Locate the cell with the specified text and output its [x, y] center coordinate. 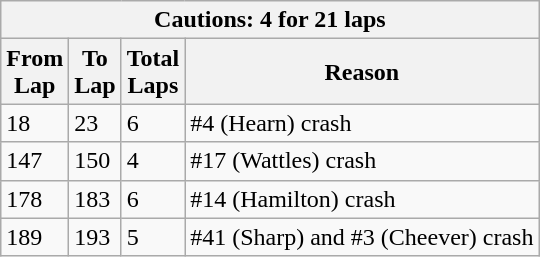
FromLap [35, 72]
#41 (Sharp) and #3 (Cheever) crash [362, 237]
#4 (Hearn) crash [362, 123]
TotalLaps [153, 72]
183 [95, 199]
Cautions: 4 for 21 laps [270, 20]
178 [35, 199]
#17 (Wattles) crash [362, 161]
189 [35, 237]
#14 (Hamilton) crash [362, 199]
23 [95, 123]
5 [153, 237]
147 [35, 161]
150 [95, 161]
Reason [362, 72]
193 [95, 237]
18 [35, 123]
4 [153, 161]
ToLap [95, 72]
